Pinpoint the cell where the given text exists, returning its [X, Y] midpoint coordinate. 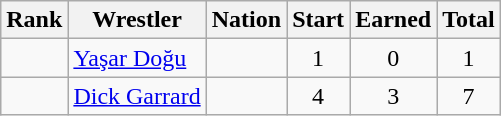
4 [318, 96]
Start [318, 20]
Wrestler [137, 20]
3 [394, 96]
Nation [246, 20]
Rank [34, 20]
Dick Garrard [137, 96]
7 [469, 96]
Yaşar Doğu [137, 58]
Total [469, 20]
Earned [394, 20]
0 [394, 58]
